Capture the cell that displays the provided text and extract its [x, y] central coordinate. 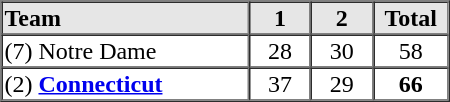
28 [280, 50]
29 [342, 84]
1 [280, 18]
(2) Connecticut [126, 84]
(7) Notre Dame [126, 50]
58 [411, 50]
37 [280, 84]
Total [411, 18]
Team [126, 18]
2 [342, 18]
66 [411, 84]
30 [342, 50]
